Find where the given text appears and provide that cell's center as (x, y) coordinate. 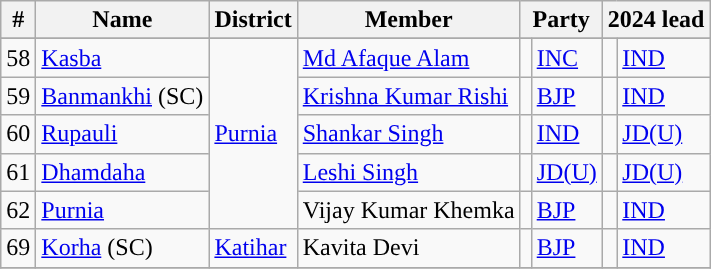
Vijay Kumar Khemka (408, 210)
Dhamdaha (122, 172)
61 (18, 172)
Katihar (253, 248)
58 (18, 58)
Member (408, 20)
# (18, 20)
59 (18, 96)
Kavita Devi (408, 248)
Kasba (122, 58)
Leshi Singh (408, 172)
Name (122, 20)
INC (566, 58)
60 (18, 134)
Shankar Singh (408, 134)
District (253, 20)
Party (561, 20)
Banmankhi (SC) (122, 96)
Korha (SC) (122, 248)
Md Afaque Alam (408, 58)
Rupauli (122, 134)
Krishna Kumar Rishi (408, 96)
2024 lead (656, 20)
69 (18, 248)
62 (18, 210)
